Return (x, y) of the center of cell containing provided text 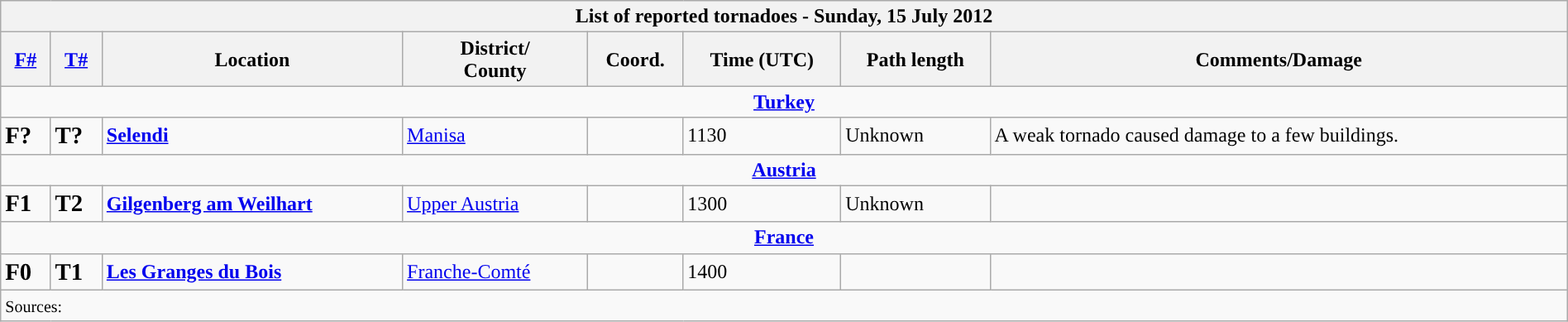
1130 (762, 136)
List of reported tornadoes - Sunday, 15 July 2012 (784, 17)
Sources: (784, 305)
Les Granges du Bois (251, 272)
T2 (76, 204)
Gilgenberg am Weilhart (251, 204)
Selendi (251, 136)
Manisa (495, 136)
Coord. (635, 60)
F0 (26, 272)
Austria (784, 170)
Turkey (784, 102)
T? (76, 136)
Location (251, 60)
Path length (915, 60)
1400 (762, 272)
Time (UTC) (762, 60)
Comments/Damage (1279, 60)
F# (26, 60)
Franche-Comté (495, 272)
1300 (762, 204)
F1 (26, 204)
Upper Austria (495, 204)
T1 (76, 272)
T# (76, 60)
F? (26, 136)
District/County (495, 60)
France (784, 238)
A weak tornado caused damage to a few buildings. (1279, 136)
